Detect which cell encompasses the target text, then output its [X, Y] center coordinate. 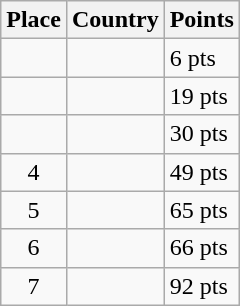
66 pts [202, 248]
7 [34, 286]
5 [34, 210]
49 pts [202, 172]
92 pts [202, 286]
30 pts [202, 134]
6 [34, 248]
Country [115, 20]
19 pts [202, 96]
Points [202, 20]
6 pts [202, 58]
Place [34, 20]
65 pts [202, 210]
4 [34, 172]
